Extract the [X, Y] coordinate from the center of the cell holding the provided text.  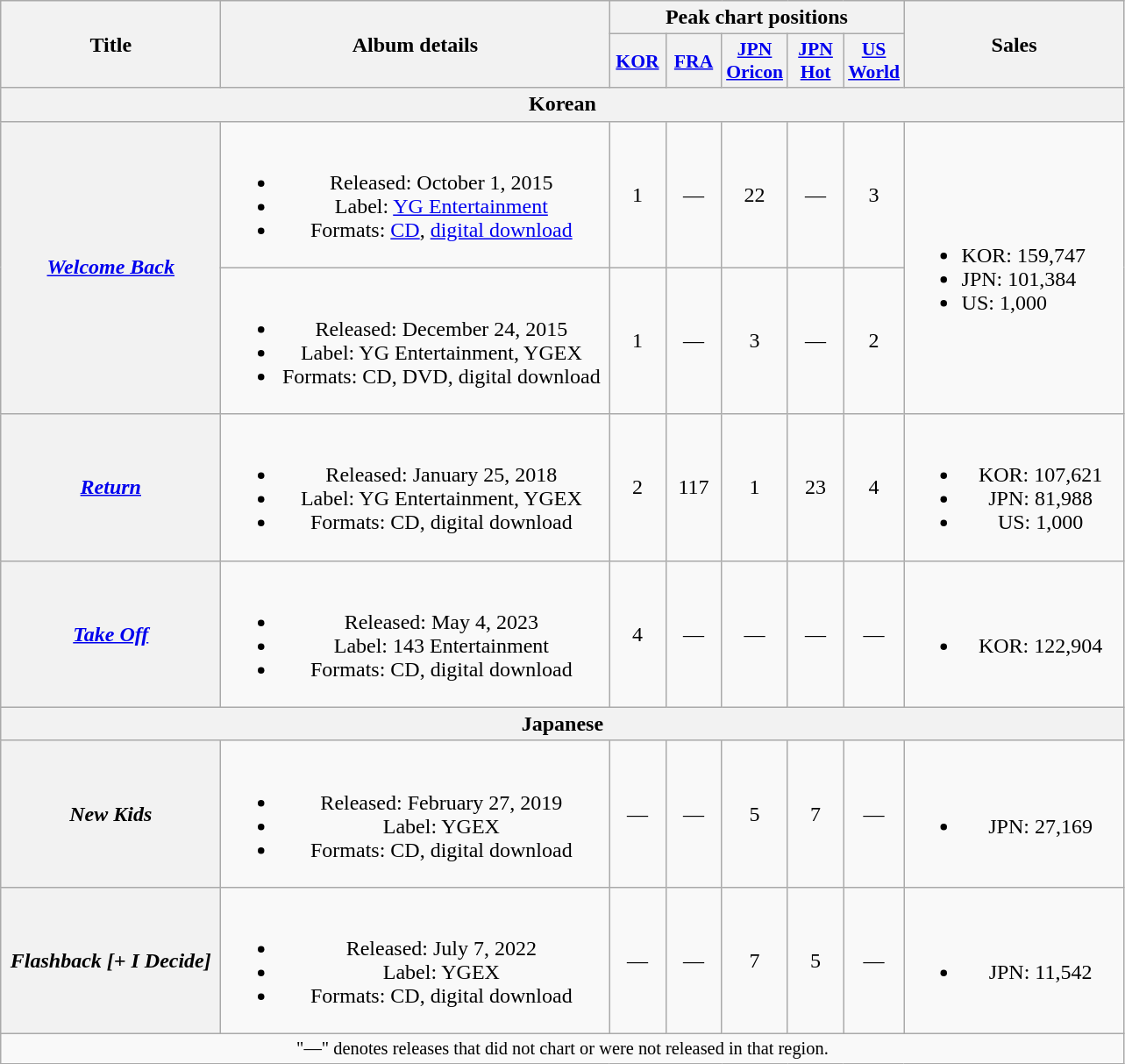
JPN: 11,542 [1014, 960]
JPNOricon [754, 61]
Released: July 7, 2022Label: YGEXFormats: CD, digital download [416, 960]
Flashback [+ I Decide] [110, 960]
JPN: 27,169 [1014, 814]
FRA [694, 61]
JPNHot [815, 61]
23 [815, 488]
Korean [563, 104]
Released: October 1, 2015Label: YG EntertainmentFormats: CD, digital download [416, 195]
Return [110, 488]
US World [873, 61]
Take Off [110, 633]
Album details [416, 44]
Released: February 27, 2019Label: YGEXFormats: CD, digital download [416, 814]
Released: December 24, 2015Label: YG Entertainment, YGEXFormats: CD, DVD, digital download [416, 340]
22 [754, 195]
117 [694, 488]
KOR [637, 61]
KOR: 159,747JPN: 101,384US: 1,000 [1014, 268]
Title [110, 44]
New Kids [110, 814]
KOR: 122,904 [1014, 633]
Peak chart positions [757, 18]
Sales [1014, 44]
Released: May 4, 2023Label: 143 EntertainmentFormats: CD, digital download [416, 633]
Released: January 25, 2018Label: YG Entertainment, YGEXFormats: CD, digital download [416, 488]
Welcome Back [110, 268]
Japanese [563, 724]
"—" denotes releases that did not chart or were not released in that region. [563, 1048]
KOR: 107,621JPN: 81,988US: 1,000 [1014, 488]
